Detect which cell encompasses the target text, then output its [X, Y] center coordinate. 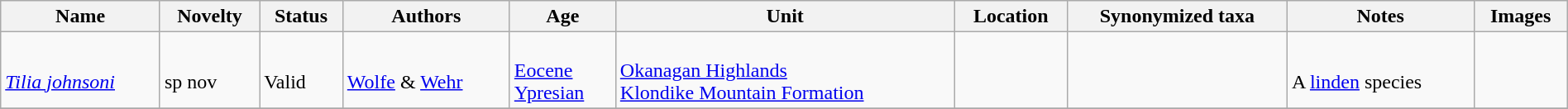
Authors [426, 17]
Age [562, 17]
EoceneYpresian [562, 70]
Name [81, 17]
Unit [785, 17]
Images [1520, 17]
Wolfe & Wehr [426, 70]
Notes [1380, 17]
Synonymized taxa [1177, 17]
A linden species [1380, 70]
Tilia johnsoni [81, 70]
sp nov [209, 70]
Location [1011, 17]
Status [301, 17]
Novelty [209, 17]
Okanagan HighlandsKlondike Mountain Formation [785, 70]
Valid [301, 70]
